Search for the cell housing the specified text and yield its [x, y] center coordinate. 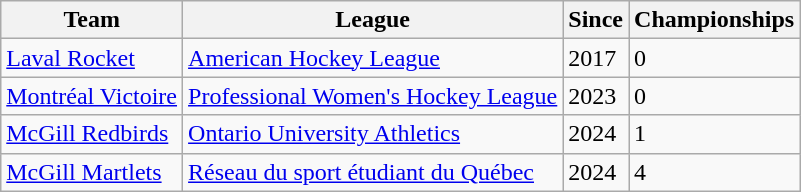
Ontario University Athletics [373, 134]
4 [714, 172]
Team [92, 20]
Since [596, 20]
2017 [596, 58]
Professional Women's Hockey League [373, 96]
Réseau du sport étudiant du Québec [373, 172]
American Hockey League [373, 58]
McGill Martlets [92, 172]
League [373, 20]
Montréal Victoire [92, 96]
2023 [596, 96]
Championships [714, 20]
1 [714, 134]
Laval Rocket [92, 58]
McGill Redbirds [92, 134]
